Return the (x, y) coordinate for the center point of the cell that contains the specified text.  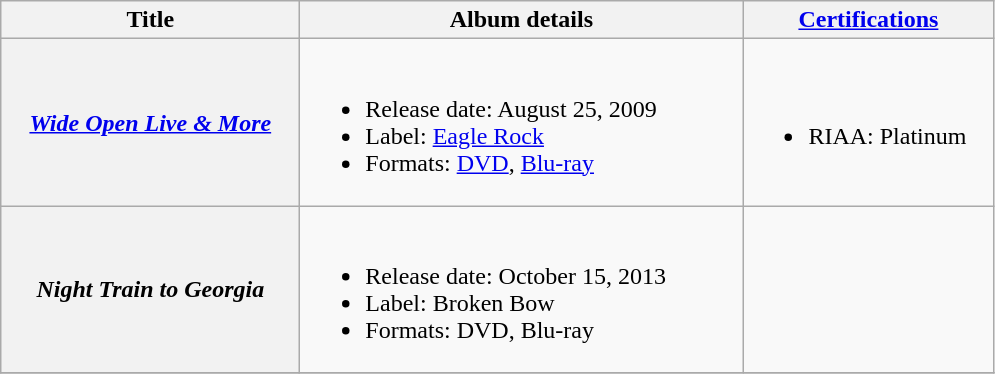
Wide Open Live & More (150, 122)
RIAA: Platinum (868, 122)
Title (150, 20)
Release date: October 15, 2013Label: Broken BowFormats: DVD, Blu-ray (522, 290)
Certifications (868, 20)
Album details (522, 20)
Release date: August 25, 2009Label: Eagle RockFormats: DVD, Blu-ray (522, 122)
Night Train to Georgia (150, 290)
